Pinpoint the cell where the given text exists, returning its [X, Y] midpoint coordinate. 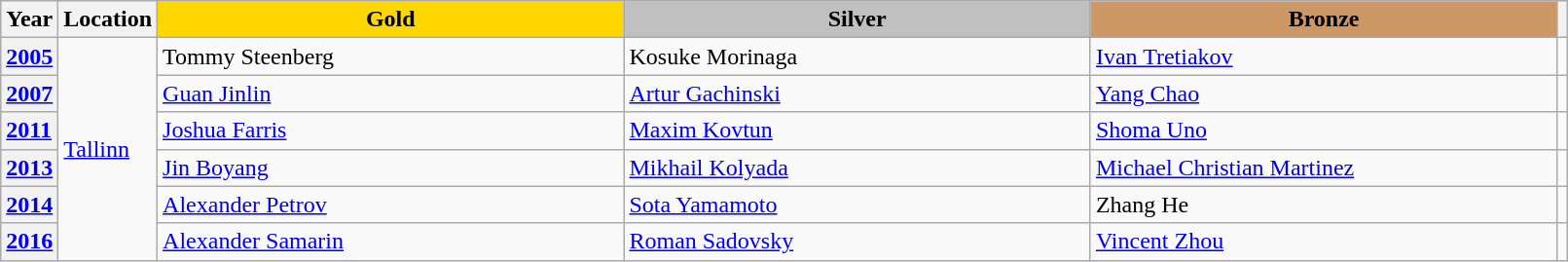
Tommy Steenberg [391, 56]
Shoma Uno [1324, 131]
Roman Sadovsky [857, 242]
Location [108, 19]
Guan Jinlin [391, 94]
Gold [391, 19]
2013 [29, 168]
Year [29, 19]
2005 [29, 56]
Bronze [1324, 19]
Vincent Zhou [1324, 242]
2016 [29, 242]
Silver [857, 19]
Kosuke Morinaga [857, 56]
2014 [29, 205]
Alexander Petrov [391, 205]
Yang Chao [1324, 94]
Maxim Kovtun [857, 131]
2011 [29, 131]
Sota Yamamoto [857, 205]
Michael Christian Martinez [1324, 168]
Jin Boyang [391, 168]
Artur Gachinski [857, 94]
2007 [29, 94]
Ivan Tretiakov [1324, 56]
Zhang He [1324, 205]
Alexander Samarin [391, 242]
Joshua Farris [391, 131]
Mikhail Kolyada [857, 168]
Tallinn [108, 149]
